Pinpoint the cell where the given text exists, returning its [X, Y] midpoint coordinate. 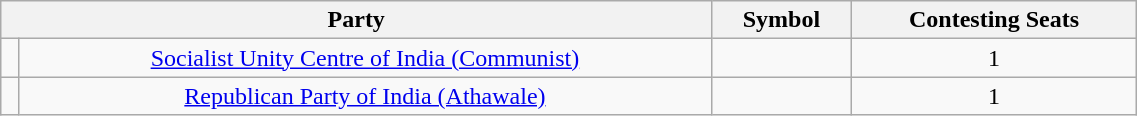
Republican Party of India (Athawale) [365, 96]
Party [356, 20]
Contesting Seats [994, 20]
Socialist Unity Centre of India (Communist) [365, 58]
Symbol [782, 20]
